Return the [X, Y] coordinate for the center point of the cell that contains the specified text.  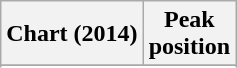
Chart (2014) [72, 34]
Peakposition [189, 34]
